Capture the cell that displays the provided text and extract its [x, y] central coordinate. 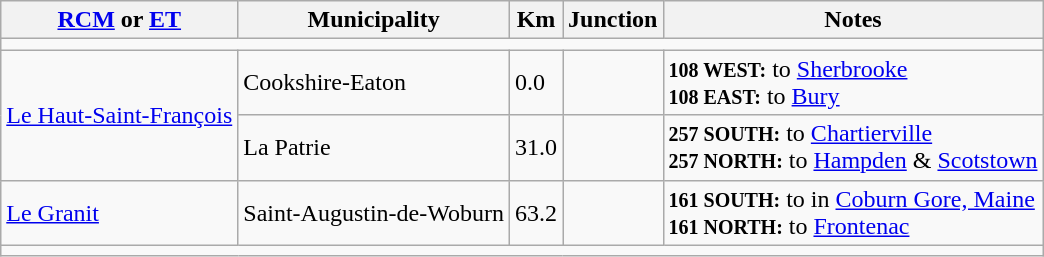
31.0 [536, 148]
Km [536, 20]
Le Granit [120, 212]
Cookshire-Eaton [374, 82]
La Patrie [374, 148]
161 SOUTH: to in Coburn Gore, Maine 161 NORTH: to Frontenac [853, 212]
257 SOUTH: to Chartierville 257 NORTH: to Hampden & Scotstown [853, 148]
63.2 [536, 212]
Le Haut-Saint-François [120, 115]
Saint-Augustin-de-Woburn [374, 212]
108 WEST: to Sherbrooke 108 EAST: to Bury [853, 82]
Municipality [374, 20]
Junction [613, 20]
Notes [853, 20]
0.0 [536, 82]
RCM or ET [120, 20]
